Find where the given text appears and provide that cell's center as (x, y) coordinate. 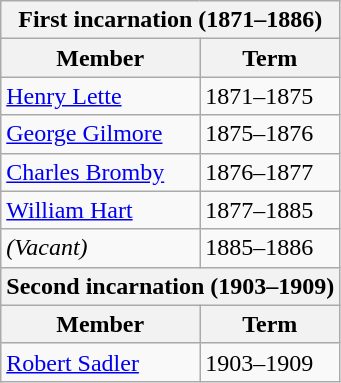
William Hart (100, 210)
1903–1909 (270, 362)
Second incarnation (1903–1909) (170, 286)
1871–1875 (270, 96)
Henry Lette (100, 96)
1875–1876 (270, 134)
Charles Bromby (100, 172)
(Vacant) (100, 248)
First incarnation (1871–1886) (170, 20)
Robert Sadler (100, 362)
George Gilmore (100, 134)
1885–1886 (270, 248)
1877–1885 (270, 210)
1876–1877 (270, 172)
